Pinpoint the cell where the given text exists, returning its [X, Y] midpoint coordinate. 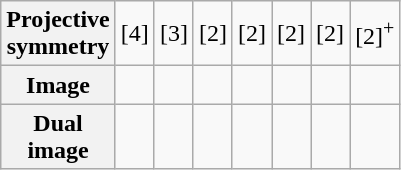
[4] [134, 34]
Image [58, 85]
[3] [174, 34]
Dualimage [58, 136]
Projectivesymmetry [58, 34]
[2]+ [375, 34]
